Scan for the cell matching the given text and deliver its (X, Y) coordinate at center. 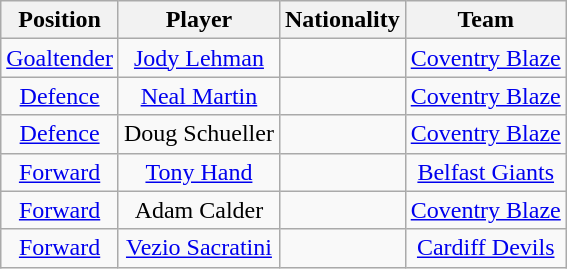
Tony Hand (198, 172)
Player (198, 20)
Vezio Sacratini (198, 248)
Adam Calder (198, 210)
Doug Schueller (198, 134)
Belfast Giants (486, 172)
Team (486, 20)
Goaltender (60, 58)
Neal Martin (198, 96)
Position (60, 20)
Nationality (342, 20)
Cardiff Devils (486, 248)
Jody Lehman (198, 58)
